Identify which cell holds the provided text, then report its [x, y] central coordinate. 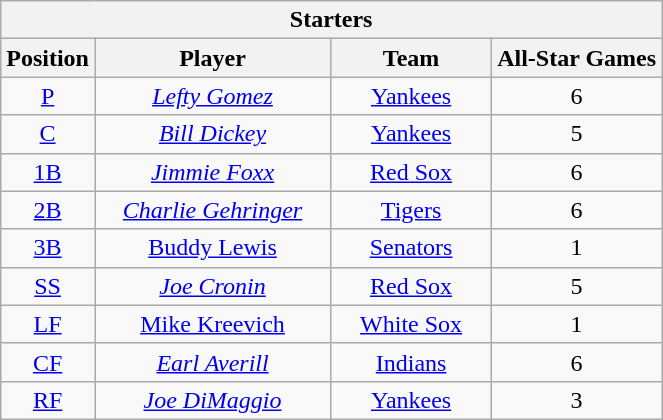
Team [412, 58]
Jimmie Foxx [212, 172]
2B [48, 210]
Player [212, 58]
Senators [412, 248]
1B [48, 172]
SS [48, 286]
Joe DiMaggio [212, 400]
Position [48, 58]
Joe Cronin [212, 286]
P [48, 96]
Lefty Gomez [212, 96]
Mike Kreevich [212, 324]
3B [48, 248]
3 [577, 400]
All-Star Games [577, 58]
C [48, 134]
Buddy Lewis [212, 248]
Bill Dickey [212, 134]
Indians [412, 362]
Earl Averill [212, 362]
CF [48, 362]
Charlie Gehringer [212, 210]
RF [48, 400]
LF [48, 324]
Starters [332, 20]
White Sox [412, 324]
Tigers [412, 210]
